Output the [x, y] coordinate of the center of the cell containing the given text.  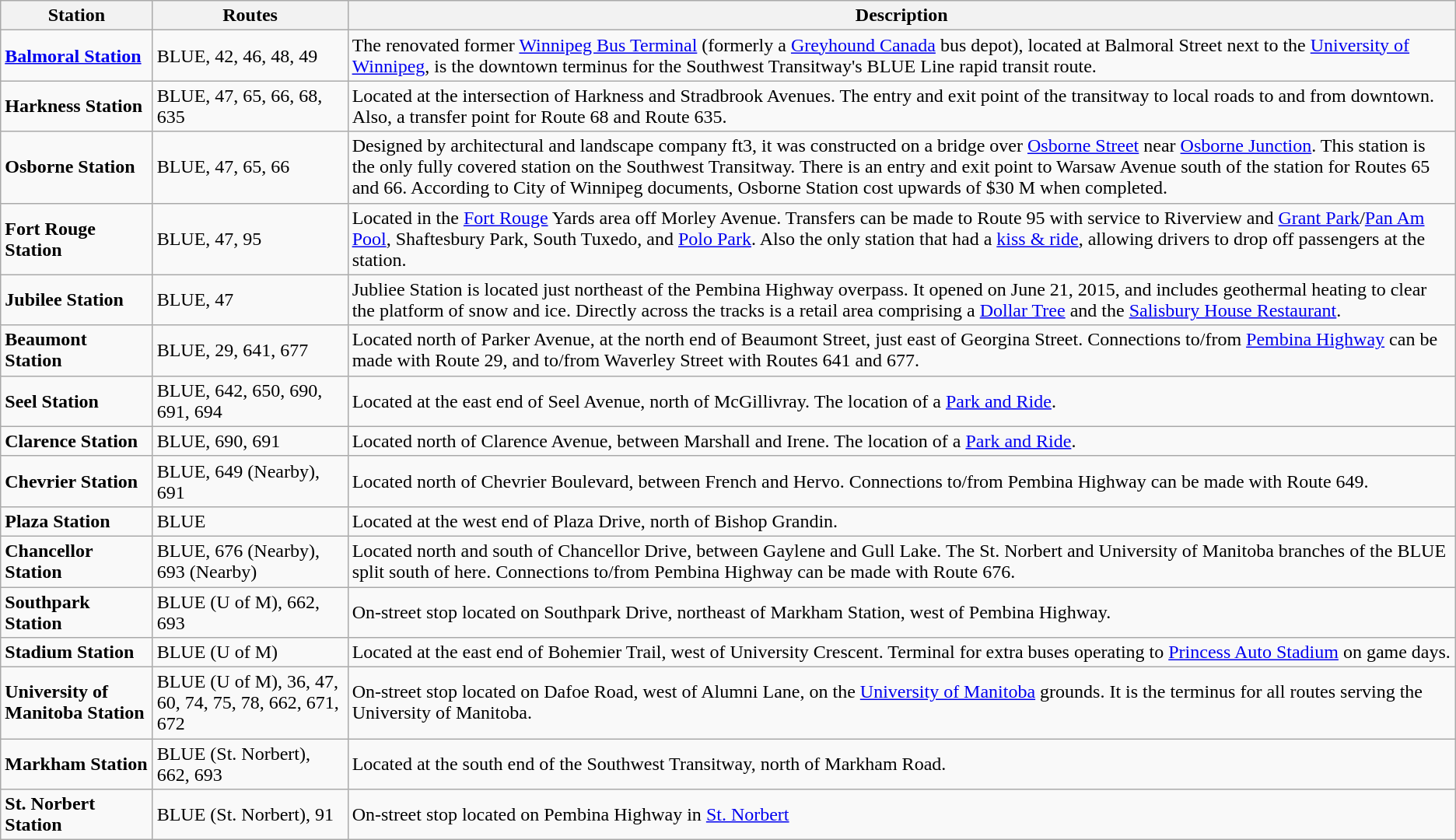
BLUE (St. Norbert), 662, 693 [250, 764]
BLUE (U of M), 36, 47, 60, 74, 75, 78, 662, 671, 672 [250, 703]
Southpark Station [76, 611]
Located at the east end of Seel Avenue, north of McGillivray. The location of a Park and Ride. [901, 401]
BLUE, 47, 95 [250, 239]
BLUE, 649 (Nearby), 691 [250, 481]
Located at the east end of Bohemier Trail, west of University Crescent. Terminal for extra buses operating to Princess Auto Stadium on game days. [901, 653]
BLUE, 642, 650, 690, 691, 694 [250, 401]
Stadium Station [76, 653]
Seel Station [76, 401]
BLUE, 676 (Nearby), 693 (Nearby) [250, 562]
University of Manitoba Station [76, 703]
On-street stop located on Southpark Drive, northeast of Markham Station, west of Pembina Highway. [901, 611]
Chancellor Station [76, 562]
Located north of Chevrier Boulevard, between French and Hervo. Connections to/from Pembina Highway can be made with Route 649. [901, 481]
Markham Station [76, 764]
BLUE (U of M), 662, 693 [250, 611]
Routes [250, 16]
Located at the west end of Plaza Drive, north of Bishop Grandin. [901, 521]
Clarence Station [76, 441]
BLUE, 47, 65, 66 [250, 167]
On-street stop located on Pembina Highway in St. Norbert [901, 815]
BLUE, 29, 641, 677 [250, 350]
BLUE, 47 [250, 300]
Located north of Clarence Avenue, between Marshall and Irene. The location of a Park and Ride. [901, 441]
Osborne Station [76, 167]
Plaza Station [76, 521]
Balmoral Station [76, 56]
Jubilee Station [76, 300]
BLUE, 47, 65, 66, 68, 635 [250, 106]
Station [76, 16]
Fort Rouge Station [76, 239]
Beaumont Station [76, 350]
St. Norbert Station [76, 815]
Harkness Station [76, 106]
BLUE (U of M) [250, 653]
Chevrier Station [76, 481]
BLUE [250, 521]
BLUE, 42, 46, 48, 49 [250, 56]
BLUE, 690, 691 [250, 441]
BLUE (St. Norbert), 91 [250, 815]
Description [901, 16]
Located at the south end of the Southwest Transitway, north of Markham Road. [901, 764]
